Pinpoint the cell where the given text exists, returning its [x, y] midpoint coordinate. 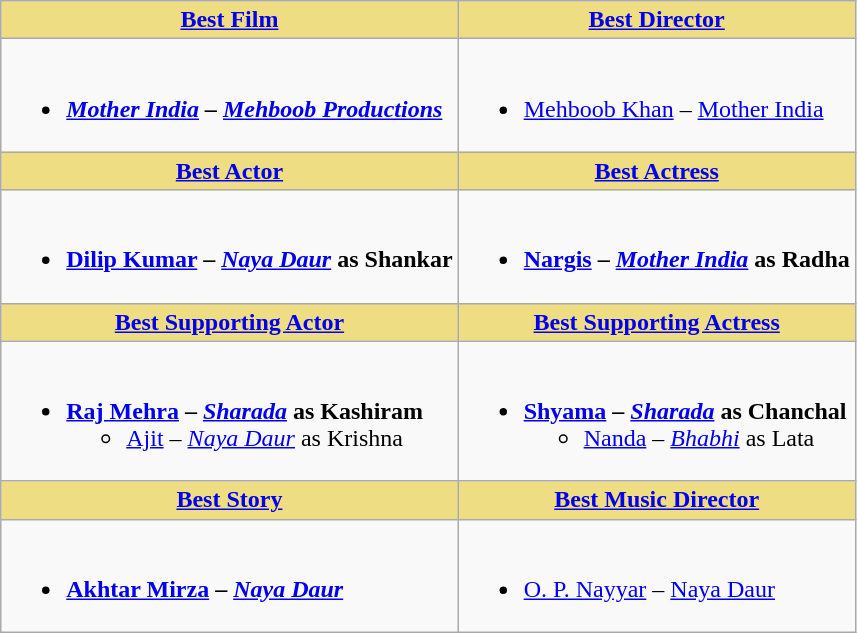
Best Supporting Actor [230, 322]
Best Story [230, 500]
Mehboob Khan – Mother India [656, 96]
Raj Mehra – Sharada as KashiramAjit – Naya Daur as Krishna [230, 411]
Best Supporting Actress [656, 322]
Best Director [656, 20]
Dilip Kumar – Naya Daur as Shankar [230, 246]
Best Film [230, 20]
Best Actor [230, 171]
Akhtar Mirza – Naya Daur [230, 576]
Mother India – Mehboob Productions [230, 96]
Nargis – Mother India as Radha [656, 246]
Best Music Director [656, 500]
Shyama – Sharada as ChanchalNanda – Bhabhi as Lata [656, 411]
O. P. Nayyar – Naya Daur [656, 576]
Best Actress [656, 171]
